Search for the cell housing the specified text and yield its (X, Y) center coordinate. 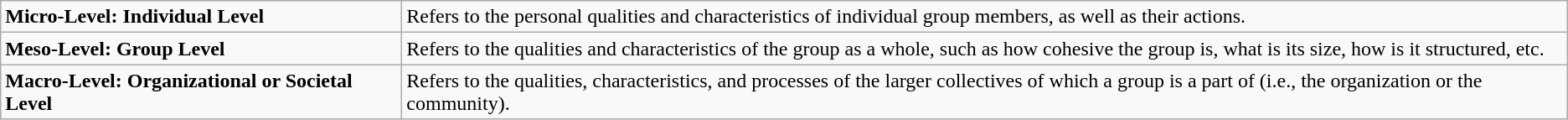
Micro-Level: Individual Level (201, 17)
Refers to the personal qualities and characteristics of individual group members, as well as their actions. (985, 17)
Macro-Level: Organizational or Societal Level (201, 92)
Meso-Level: Group Level (201, 49)
Refers to the qualities and characteristics of the group as a whole, such as how cohesive the group is, what is its size, how is it structured, etc. (985, 49)
